Provide the [X, Y] coordinate of the cell's center where the given text is located.  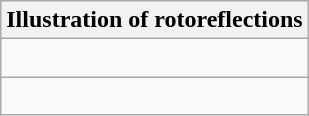
Illustration of rotoreflections [154, 20]
